Scan for the cell matching the given text and deliver its (X, Y) coordinate at center. 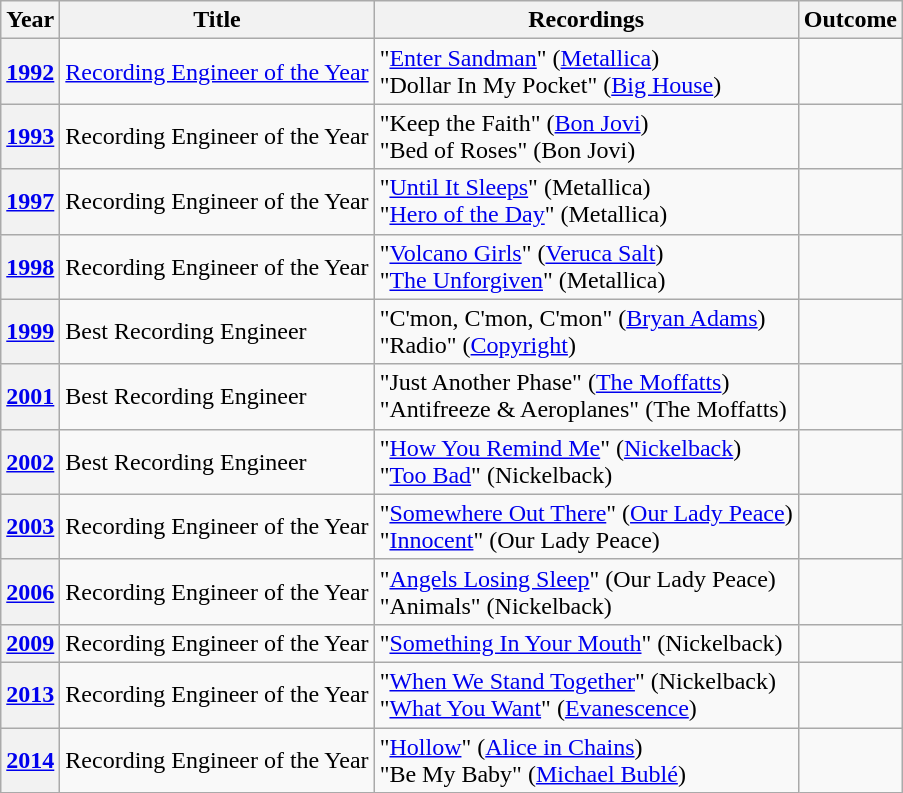
"How You Remind Me" (Nickelback) "Too Bad" (Nickelback) (586, 462)
"Keep the Faith" (Bon Jovi) "Bed of Roses" (Bon Jovi) (586, 136)
Recordings (586, 20)
"Volcano Girls" (Veruca Salt) "The Unforgiven" (Metallica) (586, 266)
Outcome (850, 20)
2006 (30, 592)
"Somewhere Out There" (Our Lady Peace) "Innocent" (Our Lady Peace) (586, 526)
"Hollow" (Alice in Chains) "Be My Baby" (Michael Bublé) (586, 760)
1999 (30, 332)
2001 (30, 396)
2014 (30, 760)
"When We Stand Together" (Nickelback) "What You Want" (Evanescence) (586, 694)
1992 (30, 72)
"C'mon, C'mon, C'mon" (Bryan Adams) "Radio" (Copyright) (586, 332)
2009 (30, 643)
"Angels Losing Sleep" (Our Lady Peace) "Animals" (Nickelback) (586, 592)
1997 (30, 202)
1993 (30, 136)
2002 (30, 462)
2003 (30, 526)
Title (217, 20)
"Enter Sandman" (Metallica) "Dollar In My Pocket" (Big House) (586, 72)
"Just Another Phase" (The Moffatts) "Antifreeze & Aeroplanes" (The Moffatts) (586, 396)
1998 (30, 266)
"Until It Sleeps" (Metallica) "Hero of the Day" (Metallica) (586, 202)
2013 (30, 694)
Year (30, 20)
"Something In Your Mouth" (Nickelback) (586, 643)
